Return (x, y) of the center of cell containing provided text 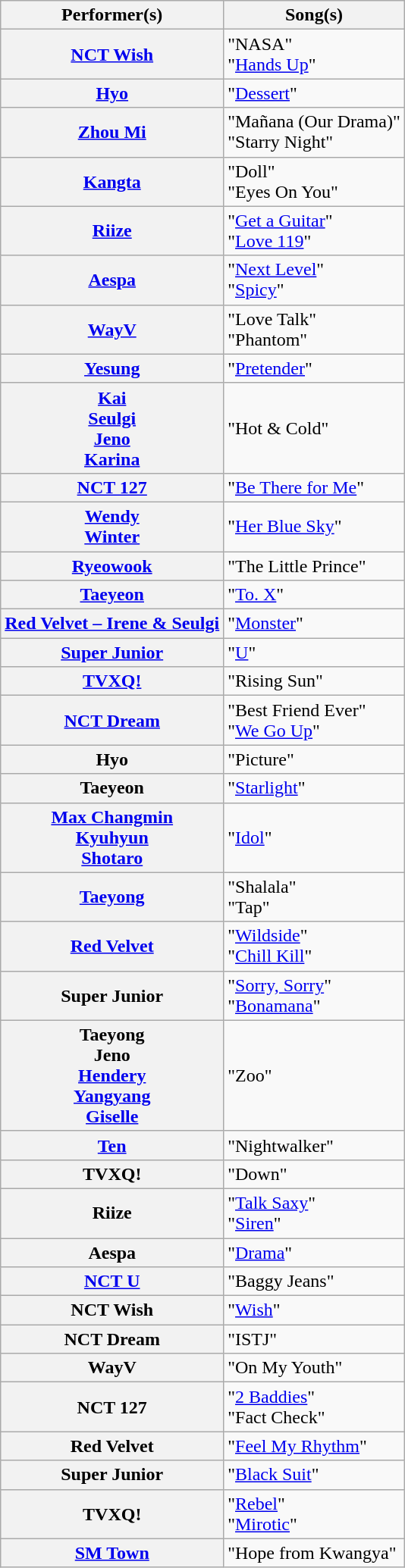
"NASA""Hands Up" (314, 55)
"Picture" (314, 759)
Max ChangminKyuhyunShotaro (112, 837)
"Nightwalker" (314, 1145)
"Get a Guitar""Love 119" (314, 230)
Ten (112, 1145)
"Next Level""Spicy" (314, 280)
"Hot & Cold" (314, 427)
Ryeowook (112, 566)
Taeyong (112, 897)
"Wildside""Chill Kill" (314, 946)
"Drama" (314, 1253)
"To. X" (314, 595)
KaiSeulgiJenoKarina (112, 427)
"Zoo" (314, 1075)
"Monster" (314, 624)
TaeyongJenoHenderyYangyangGiselle (112, 1075)
"ISTJ" (314, 1339)
"Shalala""Tap" (314, 897)
"Dessert" (314, 93)
"Rising Sun" (314, 681)
Zhou Mi (112, 132)
NCT U (112, 1282)
Song(s) (314, 15)
SM Town (112, 1553)
"Talk Saxy""Siren" (314, 1213)
"Black Suit" (314, 1475)
"Wish" (314, 1310)
"Best Friend Ever""We Go Up" (314, 720)
"Sorry, Sorry""Bonamana" (314, 996)
WendyWinter (112, 526)
"Her Blue Sky" (314, 526)
"Baggy Jeans" (314, 1282)
"U" (314, 653)
"Be There for Me" (314, 487)
"Doll" "Eyes On You" (314, 182)
"Rebel""Mirotic" (314, 1514)
"Hope from Kwangya" (314, 1553)
"Pretender" (314, 368)
Red Velvet – Irene & Seulgi (112, 624)
"2 Baddies""Fact Check" (314, 1407)
"Starlight" (314, 788)
"On My Youth" (314, 1368)
Kangta (112, 182)
"Idol" (314, 837)
"Love Talk""Phantom" (314, 329)
Performer(s) (112, 15)
"Down" (314, 1174)
"Mañana (Our Drama)" "Starry Night" (314, 132)
Yesung (112, 368)
"The Little Prince" (314, 566)
"Feel My Rhythm" (314, 1446)
